Output the [X, Y] coordinate of the center of the cell containing the given text.  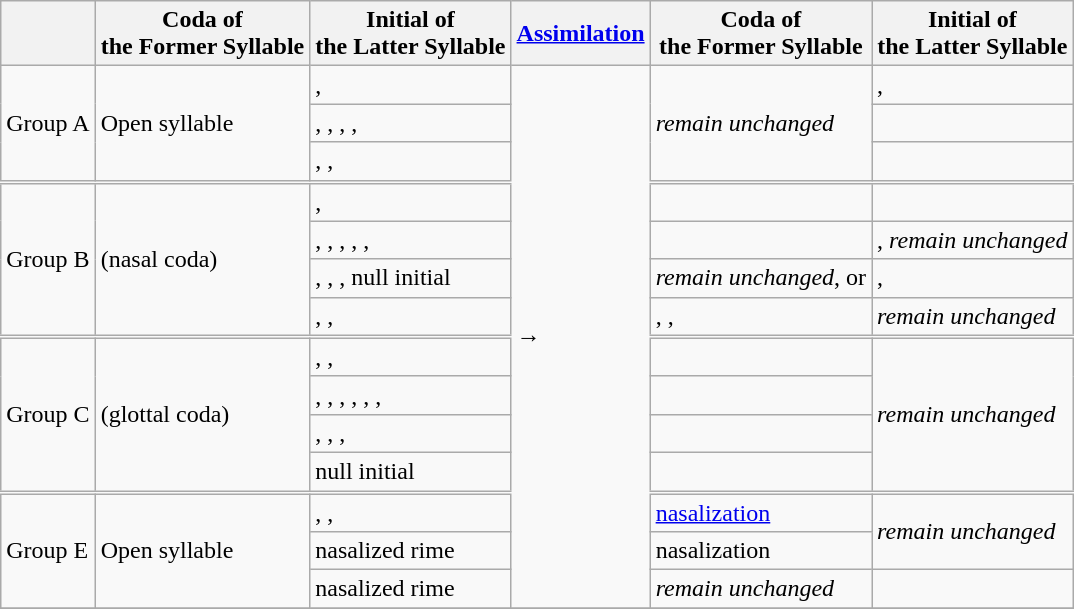
→ [580, 337]
, , , null initial [410, 278]
Assimilation [580, 34]
(nasal coda) [202, 260]
Group C [48, 414]
, , , , , , [410, 395]
Group A [48, 124]
, , , , [410, 123]
Group E [48, 550]
, , , , , [410, 240]
null initial [410, 472]
(glottal coda) [202, 414]
remain unchanged, or [760, 278]
, remain unchanged [972, 240]
Group B [48, 260]
, , , [410, 433]
